From the cell containing the given text, extract its center point as [X, Y] coordinate. 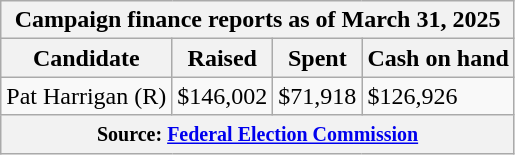
Candidate [86, 58]
$146,002 [222, 96]
Campaign finance reports as of March 31, 2025 [258, 20]
Source: Federal Election Commission [258, 134]
Spent [318, 58]
Raised [222, 58]
Cash on hand [438, 58]
Pat Harrigan (R) [86, 96]
$71,918 [318, 96]
$126,926 [438, 96]
